Return [X, Y] of the center of cell containing provided text 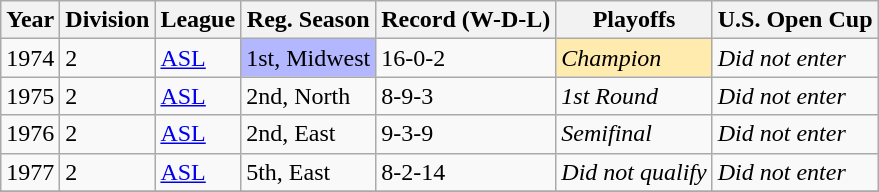
1st Round [634, 96]
League [198, 20]
16-0-2 [466, 58]
1976 [30, 134]
5th, East [308, 172]
Playoffs [634, 20]
Division [108, 20]
1975 [30, 96]
1974 [30, 58]
2nd, North [308, 96]
Reg. Season [308, 20]
Semifinal [634, 134]
8-2-14 [466, 172]
2nd, East [308, 134]
8-9-3 [466, 96]
U.S. Open Cup [795, 20]
1977 [30, 172]
Year [30, 20]
Did not qualify [634, 172]
9-3-9 [466, 134]
Record (W-D-L) [466, 20]
1st, Midwest [308, 58]
Champion [634, 58]
